Output the [x, y] coordinate of the center of the cell containing the given text.  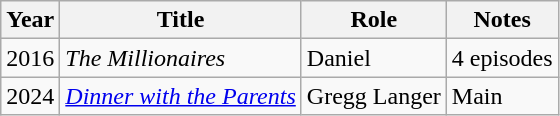
Dinner with the Parents [181, 96]
The Millionaires [181, 58]
4 episodes [502, 58]
Year [30, 20]
Notes [502, 20]
Daniel [374, 58]
2016 [30, 58]
Gregg Langer [374, 96]
Title [181, 20]
Role [374, 20]
2024 [30, 96]
Main [502, 96]
